Detect which cell encompasses the target text, then output its (X, Y) center coordinate. 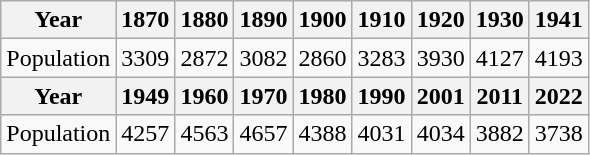
2011 (500, 96)
4257 (146, 134)
1900 (322, 20)
3082 (264, 58)
1990 (382, 96)
2860 (322, 58)
2872 (204, 58)
1910 (382, 20)
1870 (146, 20)
4034 (440, 134)
4388 (322, 134)
1941 (558, 20)
1949 (146, 96)
2001 (440, 96)
3930 (440, 58)
1930 (500, 20)
3309 (146, 58)
4563 (204, 134)
4657 (264, 134)
1980 (322, 96)
1970 (264, 96)
3283 (382, 58)
2022 (558, 96)
1960 (204, 96)
4031 (382, 134)
1920 (440, 20)
4127 (500, 58)
3882 (500, 134)
4193 (558, 58)
3738 (558, 134)
1880 (204, 20)
1890 (264, 20)
